Determine the [x, y] coordinate at the center of the cell enclosing the given text.  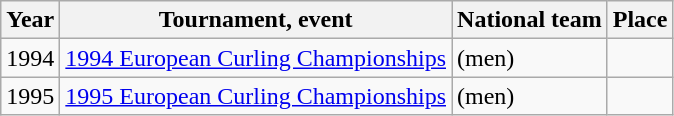
National team [530, 20]
Tournament, event [256, 20]
Place [640, 20]
1995 [30, 96]
1995 European Curling Championships [256, 96]
Year [30, 20]
1994 European Curling Championships [256, 58]
1994 [30, 58]
